For the text-containing cell, return its midpoint in [X, Y] coordinate format. 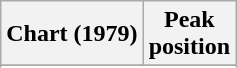
Chart (1979) [72, 34]
Peakposition [189, 34]
